Extract the (X, Y) coordinate from the center of the cell holding the provided text.  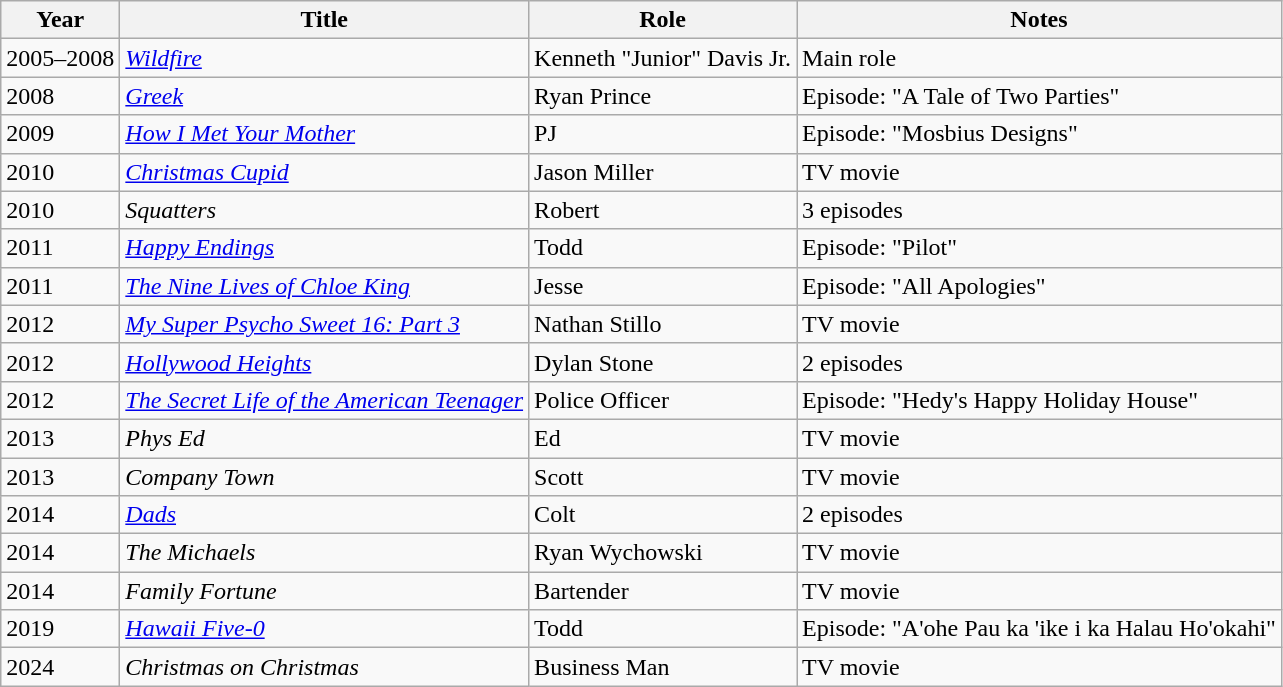
Episode: "Pilot" (1040, 248)
The Michaels (324, 553)
Year (60, 20)
Happy Endings (324, 248)
Hawaii Five-0 (324, 629)
Scott (663, 477)
Phys Ed (324, 438)
The Secret Life of the American Teenager (324, 400)
Episode: "Hedy's Happy Holiday House" (1040, 400)
PJ (663, 134)
Ryan Prince (663, 96)
3 episodes (1040, 210)
Episode: "A'ohe Pau ka 'ike i ka Halau Ho'okahi" (1040, 629)
Bartender (663, 591)
Company Town (324, 477)
Greek (324, 96)
Christmas Cupid (324, 172)
Kenneth "Junior" Davis Jr. (663, 58)
2008 (60, 96)
Title (324, 20)
2009 (60, 134)
Episode: "A Tale of Two Parties" (1040, 96)
Family Fortune (324, 591)
Hollywood Heights (324, 362)
Notes (1040, 20)
Jesse (663, 286)
Business Man (663, 667)
Role (663, 20)
Nathan Stillo (663, 324)
Squatters (324, 210)
Episode: "All Apologies" (1040, 286)
Wildfire (324, 58)
Jason Miller (663, 172)
The Nine Lives of Chloe King (324, 286)
Ryan Wychowski (663, 553)
2019 (60, 629)
Episode: "Mosbius Designs" (1040, 134)
Dads (324, 515)
Robert (663, 210)
My Super Psycho Sweet 16: Part 3 (324, 324)
Colt (663, 515)
How I Met Your Mother (324, 134)
2024 (60, 667)
Main role (1040, 58)
Christmas on Christmas (324, 667)
2005–2008 (60, 58)
Dylan Stone (663, 362)
Police Officer (663, 400)
Ed (663, 438)
